From the cell containing the given text, extract its center point as (x, y) coordinate. 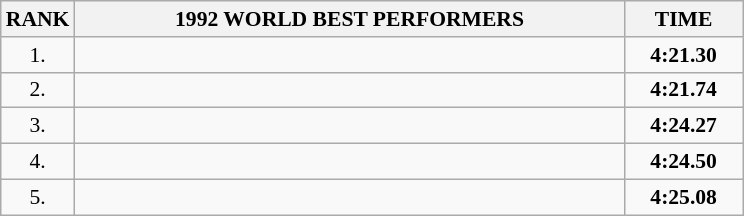
1992 WORLD BEST PERFORMERS (349, 19)
4:21.74 (684, 90)
2. (38, 90)
3. (38, 126)
TIME (684, 19)
4:24.50 (684, 162)
RANK (38, 19)
4:21.30 (684, 55)
5. (38, 197)
1. (38, 55)
4. (38, 162)
4:25.08 (684, 197)
4:24.27 (684, 126)
